Locate the cell with the specified text and output its (X, Y) center coordinate. 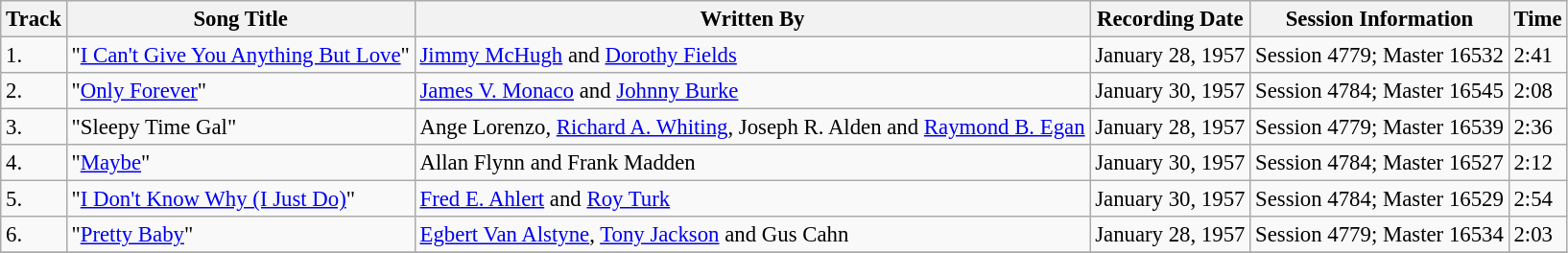
Written By (752, 19)
5. (34, 199)
2:12 (1537, 163)
2:36 (1537, 127)
Session 4784; Master 16545 (1380, 91)
Session 4779; Master 16539 (1380, 127)
James V. Monaco and Johnny Burke (752, 91)
Session 4784; Master 16529 (1380, 199)
Recording Date (1171, 19)
Fred E. Ahlert and Roy Turk (752, 199)
3. (34, 127)
Time (1537, 19)
Session 4779; Master 16532 (1380, 56)
Session Information (1380, 19)
2. (34, 91)
"I Can't Give You Anything But Love" (240, 56)
2:41 (1537, 56)
Track (34, 19)
2:54 (1537, 199)
Ange Lorenzo, Richard A. Whiting, Joseph R. Alden and Raymond B. Egan (752, 127)
Session 4784; Master 16527 (1380, 163)
4. (34, 163)
Egbert Van Alstyne, Tony Jackson and Gus Cahn (752, 235)
6. (34, 235)
"Maybe" (240, 163)
2:08 (1537, 91)
Session 4779; Master 16534 (1380, 235)
1. (34, 56)
"Only Forever" (240, 91)
"I Don't Know Why (I Just Do)" (240, 199)
"Sleepy Time Gal" (240, 127)
Song Title (240, 19)
Allan Flynn and Frank Madden (752, 163)
"Pretty Baby" (240, 235)
Jimmy McHugh and Dorothy Fields (752, 56)
2:03 (1537, 235)
